Output the (X, Y) coordinate of the center of the cell containing the given text.  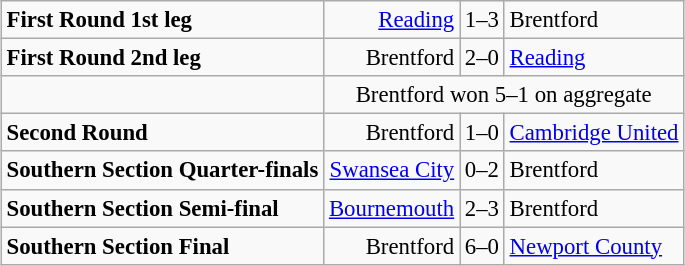
1–3 (482, 20)
2–0 (482, 58)
0–2 (482, 170)
First Round 1st leg (162, 20)
6–0 (482, 246)
1–0 (482, 133)
Second Round (162, 133)
Cambridge United (594, 133)
Bournemouth (392, 208)
Swansea City (392, 170)
Brentford won 5–1 on aggregate (504, 95)
First Round 2nd leg (162, 58)
Southern Section Semi-final (162, 208)
Southern Section Quarter-finals (162, 170)
2–3 (482, 208)
Southern Section Final (162, 246)
Newport County (594, 246)
